Output the (x, y) coordinate of the center of the cell containing the given text.  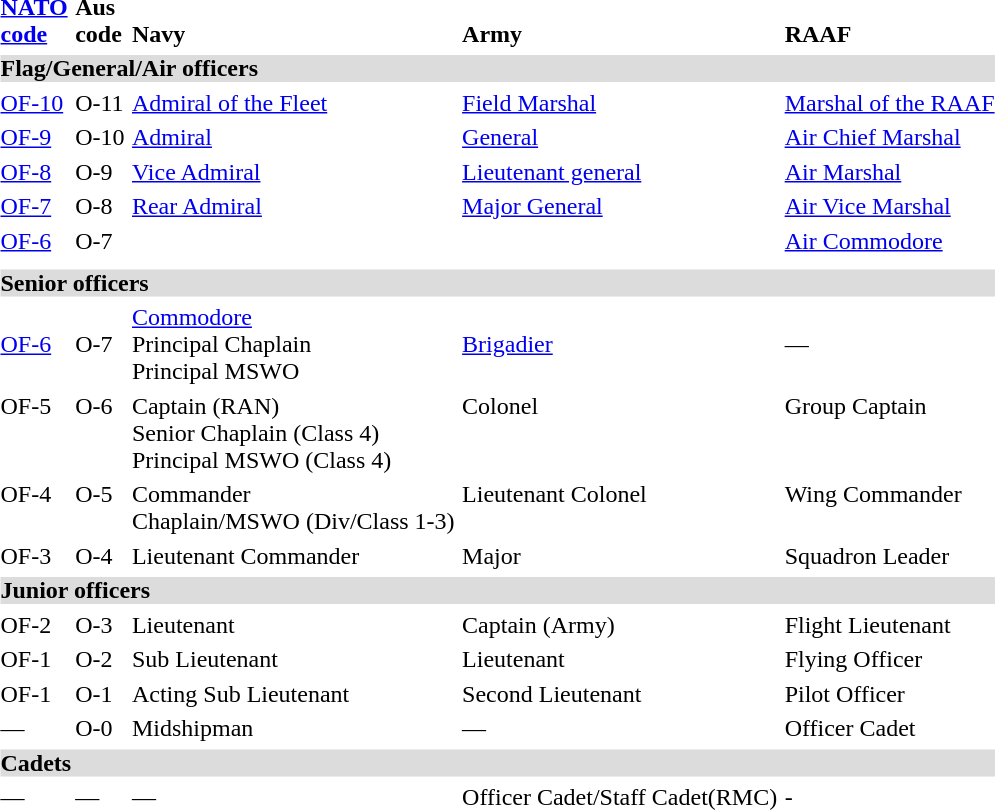
OF-9 (34, 138)
OF-2 (34, 626)
Midshipman (294, 728)
O-4 (100, 556)
Flying Officer (890, 660)
OF-10 (34, 104)
OF-3 (34, 556)
Flight Lieutenant (890, 626)
CommodorePrincipal ChaplainPrincipal MSWO (294, 344)
Air Commodore (890, 242)
Squadron Leader (890, 556)
General (620, 138)
Air Marshal (890, 172)
O-6 (100, 432)
Flag/General/Air officers (497, 68)
Marshal of the RAAF (890, 104)
Captain (RAN)Senior Chaplain (Class 4)Principal MSWO (Class 4) (294, 432)
O-5 (100, 508)
Major General (620, 206)
Pilot Officer (890, 694)
Lieutenant Colonel (620, 508)
Brigadier (620, 344)
Sub Lieutenant (294, 660)
OF-5 (34, 432)
Admiral (294, 138)
O-11 (100, 104)
Rear Admiral (294, 206)
Admiral of the Fleet (294, 104)
CommanderChaplain/MSWO (Div/Class 1-3) (294, 508)
OF-7 (34, 206)
Cadets (497, 764)
Lieutenant general (620, 172)
O-9 (100, 172)
Senior officers (497, 284)
OF-8 (34, 172)
Vice Admiral (294, 172)
Group Captain (890, 432)
Air Chief Marshal (890, 138)
Field Marshal (620, 104)
Air Vice Marshal (890, 206)
O-8 (100, 206)
Captain (Army) (620, 626)
Wing Commander (890, 508)
Colonel (620, 432)
O-2 (100, 660)
O-3 (100, 626)
O-10 (100, 138)
Acting Sub Lieutenant (294, 694)
Officer Cadet (890, 728)
Second Lieutenant (620, 694)
Junior officers (497, 590)
Major (620, 556)
O-1 (100, 694)
Lieutenant Commander (294, 556)
O-0 (100, 728)
OF-4 (34, 508)
